Pinpoint the cell where the given text exists, returning its [X, Y] midpoint coordinate. 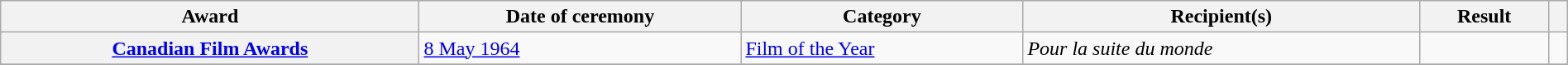
Result [1484, 17]
Recipient(s) [1221, 17]
8 May 1964 [581, 48]
Category [882, 17]
Pour la suite du monde [1221, 48]
Date of ceremony [581, 17]
Film of the Year [882, 48]
Canadian Film Awards [210, 48]
Award [210, 17]
